Search for the cell housing the specified text and yield its (X, Y) center coordinate. 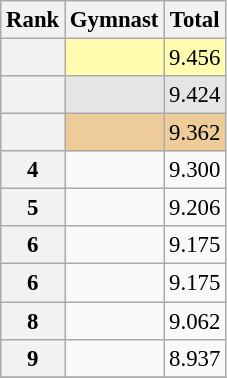
4 (33, 170)
9.456 (195, 58)
9.300 (195, 170)
9.424 (195, 95)
Total (195, 20)
9.206 (195, 208)
Rank (33, 20)
9 (33, 358)
Gymnast (114, 20)
9.062 (195, 321)
5 (33, 208)
9.362 (195, 133)
8 (33, 321)
8.937 (195, 358)
